Determine the [x, y] coordinate at the center of the cell enclosing the given text.  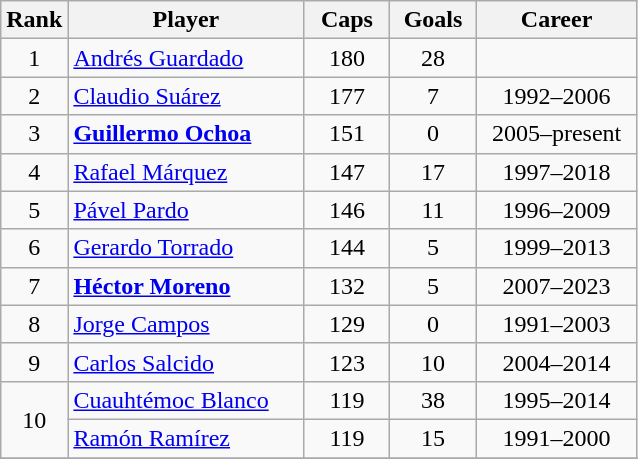
Ramón Ramírez [186, 438]
177 [347, 96]
129 [347, 324]
1995–2014 [556, 400]
28 [433, 58]
Gerardo Torrado [186, 248]
1992–2006 [556, 96]
11 [433, 210]
Cuauhtémoc Blanco [186, 400]
2 [34, 96]
180 [347, 58]
147 [347, 172]
Rafael Márquez [186, 172]
Goals [433, 20]
1999–2013 [556, 248]
Andrés Guardado [186, 58]
Career [556, 20]
Pável Pardo [186, 210]
Héctor Moreno [186, 286]
9 [34, 362]
Jorge Campos [186, 324]
2005–present [556, 134]
8 [34, 324]
17 [433, 172]
146 [347, 210]
Rank [34, 20]
144 [347, 248]
1997–2018 [556, 172]
3 [34, 134]
1 [34, 58]
Carlos Salcido [186, 362]
Player [186, 20]
151 [347, 134]
4 [34, 172]
1996–2009 [556, 210]
Caps [347, 20]
1991–2003 [556, 324]
38 [433, 400]
1991–2000 [556, 438]
15 [433, 438]
123 [347, 362]
132 [347, 286]
Claudio Suárez [186, 96]
Guillermo Ochoa [186, 134]
6 [34, 248]
2004–2014 [556, 362]
2007–2023 [556, 286]
